Capture the cell that displays the provided text and extract its [X, Y] central coordinate. 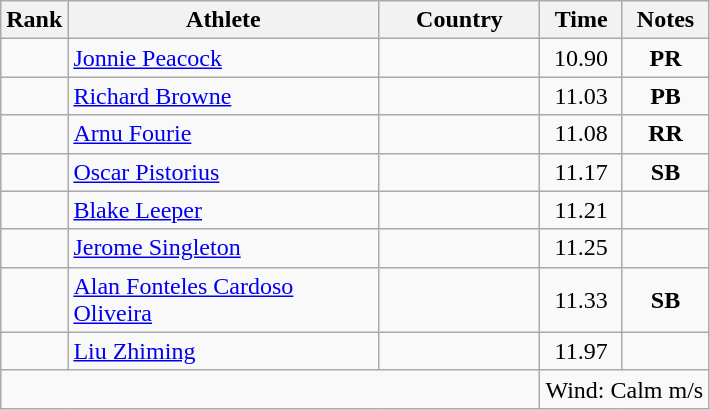
10.90 [581, 58]
Rank [34, 20]
11.97 [581, 351]
Jerome Singleton [224, 248]
11.03 [581, 96]
Jonnie Peacock [224, 58]
Oscar Pistorius [224, 172]
Wind: Calm m/s [624, 389]
Arnu Fourie [224, 134]
11.17 [581, 172]
Liu Zhiming [224, 351]
Notes [666, 20]
Blake Leeper [224, 210]
11.25 [581, 248]
11.33 [581, 300]
Alan Fonteles Cardoso Oliveira [224, 300]
PB [666, 96]
Athlete [224, 20]
Richard Browne [224, 96]
11.21 [581, 210]
Time [581, 20]
11.08 [581, 134]
RR [666, 134]
PR [666, 58]
Country [460, 20]
